Capture the cell that displays the provided text and extract its (x, y) central coordinate. 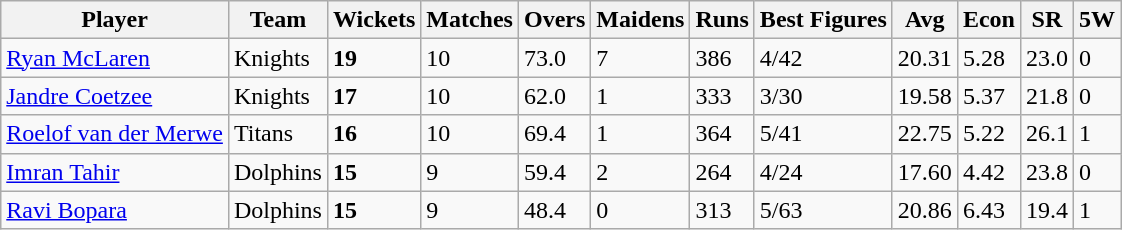
4/24 (823, 172)
Player (115, 20)
Roelof van der Merwe (115, 134)
23.0 (1046, 58)
Overs (554, 20)
Team (278, 20)
73.0 (554, 58)
69.4 (554, 134)
4/42 (823, 58)
5W (1096, 20)
6.43 (988, 210)
Matches (470, 20)
SR (1046, 20)
386 (722, 58)
Ryan McLaren (115, 58)
62.0 (554, 96)
19.58 (924, 96)
19.4 (1046, 210)
Runs (722, 20)
Maidens (640, 20)
5/63 (823, 210)
333 (722, 96)
Wickets (374, 20)
17.60 (924, 172)
7 (640, 58)
Best Figures (823, 20)
364 (722, 134)
313 (722, 210)
21.8 (1046, 96)
Avg (924, 20)
Ravi Bopara (115, 210)
17 (374, 96)
48.4 (554, 210)
Jandre Coetzee (115, 96)
59.4 (554, 172)
Econ (988, 20)
5.22 (988, 134)
Titans (278, 134)
Imran Tahir (115, 172)
16 (374, 134)
5.28 (988, 58)
19 (374, 58)
5/41 (823, 134)
2 (640, 172)
23.8 (1046, 172)
3/30 (823, 96)
26.1 (1046, 134)
4.42 (988, 172)
5.37 (988, 96)
264 (722, 172)
22.75 (924, 134)
20.86 (924, 210)
20.31 (924, 58)
